Scan for the cell matching the given text and deliver its [x, y] coordinate at center. 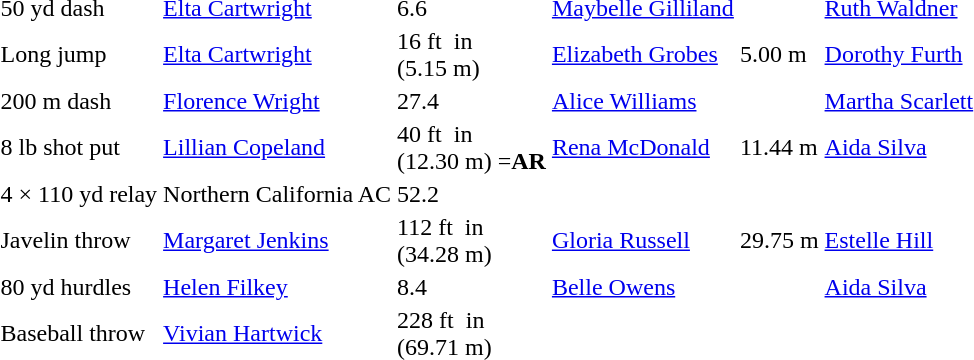
Lillian Copeland [278, 148]
Margaret Jenkins [278, 240]
Belle Owens [642, 287]
16 ft in(5.15 m) [472, 54]
52.2 [472, 194]
Elta Cartwright [278, 54]
Rena McDonald [642, 148]
29.75 m [779, 240]
Elizabeth Grobes [642, 54]
112 ft in(34.28 m) [472, 240]
5.00 m [779, 54]
Gloria Russell [642, 240]
Florence Wright [278, 101]
27.4 [472, 101]
40 ft in(12.30 m) =AR [472, 148]
Northern California AC [278, 194]
8.4 [472, 287]
11.44 m [779, 148]
Alice Williams [642, 101]
Helen Filkey [278, 287]
